Identify which cell holds the provided text, then report its (X, Y) central coordinate. 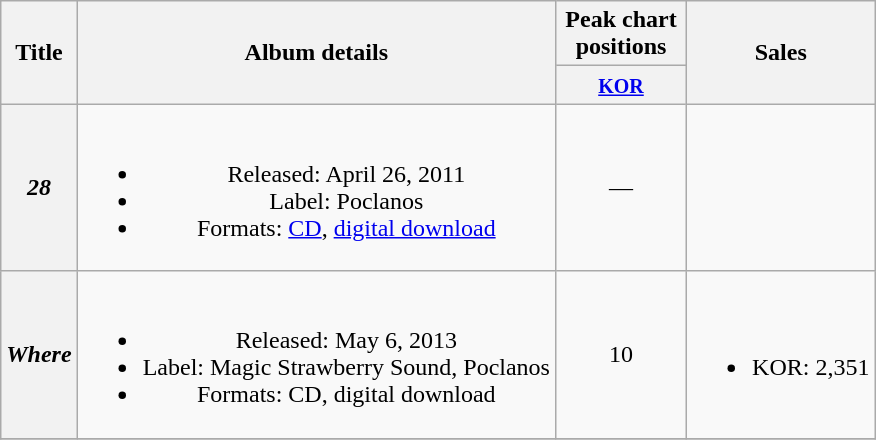
Sales (781, 52)
28 (39, 188)
KOR (620, 85)
Album details (316, 52)
Title (39, 52)
10 (620, 354)
KOR: 2,351 (781, 354)
Where (39, 354)
Peak chart positions (620, 34)
Released: April 26, 2011Label: PoclanosFormats: CD, digital download (316, 188)
Released: May 6, 2013Label: Magic Strawberry Sound, PoclanosFormats: CD, digital download (316, 354)
— (620, 188)
